Provide the [X, Y] coordinate of the cell's center where the given text is located.  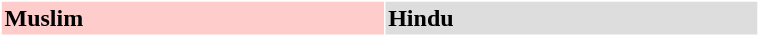
Muslim [193, 18]
Hindu [570, 18]
